Locate the cell with the specified text and output its [X, Y] center coordinate. 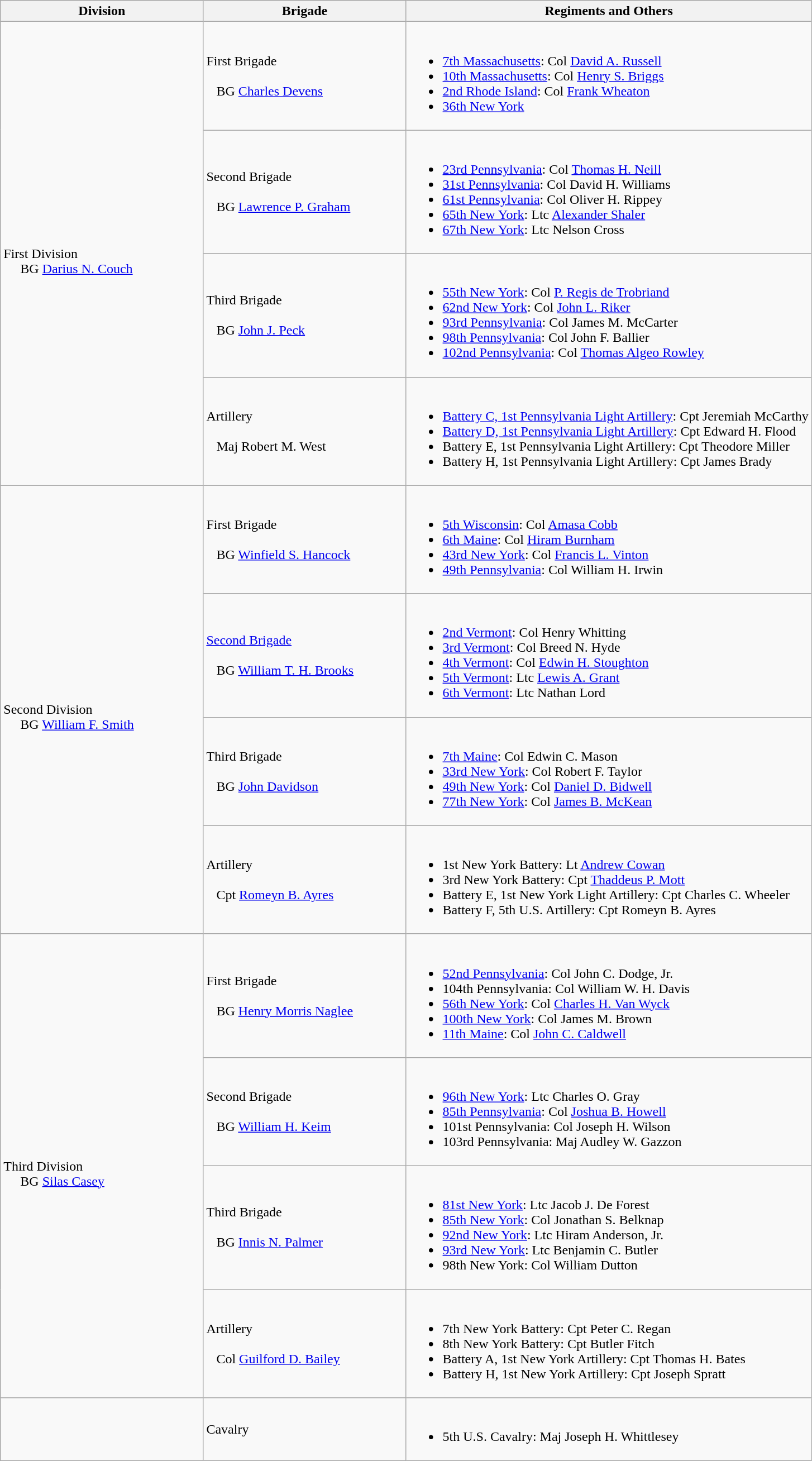
Third Brigade BG John J. Peck [305, 315]
Third Brigade BG John Davidson [305, 771]
Cavalry [305, 1430]
7th Maine: Col Edwin C. Mason33rd New York: Col Robert F. Taylor49th New York: Col Daniel D. Bidwell77th New York: Col James B. McKean [609, 771]
7th Massachusetts: Col David A. Russell10th Massachusetts: Col Henry S. Briggs2nd Rhode Island: Col Frank Wheaton36th New York [609, 76]
Second Division BG William F. Smith [102, 709]
Second Brigade BG Lawrence P. Graham [305, 192]
Artillery Col Guilford D. Bailey [305, 1343]
5th Wisconsin: Col Amasa Cobb6th Maine: Col Hiram Burnham43rd New York: Col Francis L. Vinton49th Pennsylvania: Col William H. Irwin [609, 539]
Second Brigade BG William H. Keim [305, 1111]
Third Brigade BG Innis N. Palmer [305, 1228]
Artillery Cpt Romeyn B. Ayres [305, 880]
First Division BG Darius N. Couch [102, 254]
First Brigade BG Winfield S. Hancock [305, 539]
Second Brigade BG William T. H. Brooks [305, 656]
First Brigade BG Henry Morris Naglee [305, 995]
Artillery Maj Robert M. West [305, 431]
Regiments and Others [609, 11]
First Brigade BG Charles Devens [305, 76]
Third Division BG Silas Casey [102, 1166]
5th U.S. Cavalry: Maj Joseph H. Whittlesey [609, 1430]
Division [102, 11]
Brigade [305, 11]
